Search for the cell housing the specified text and yield its (x, y) center coordinate. 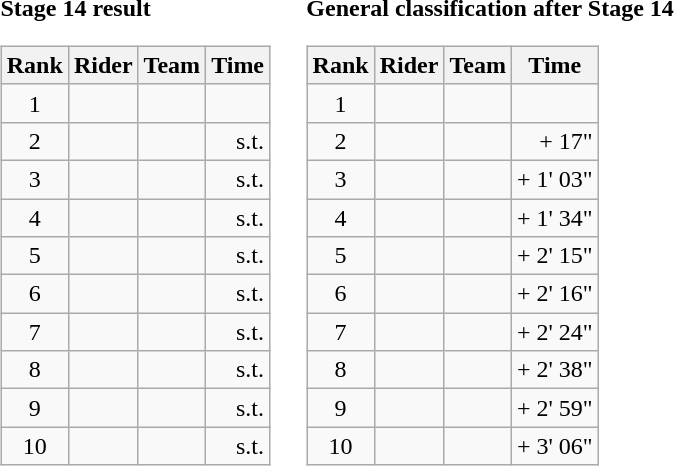
+ 2' 59" (554, 408)
+ 17" (554, 141)
+ 3' 06" (554, 446)
+ 2' 24" (554, 332)
+ 2' 16" (554, 294)
+ 2' 38" (554, 370)
+ 1' 03" (554, 179)
+ 2' 15" (554, 256)
+ 1' 34" (554, 217)
